Pinpoint the cell where the given text exists, returning its [x, y] midpoint coordinate. 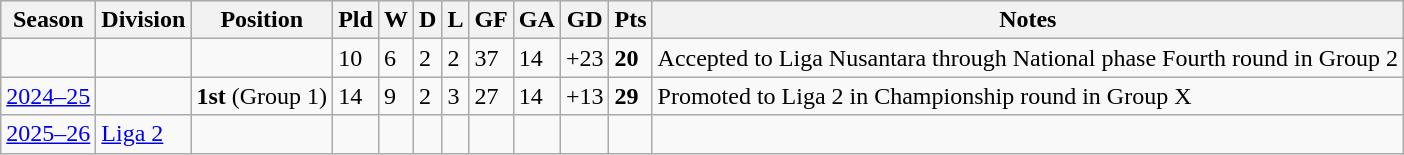
GA [536, 20]
2024–25 [48, 96]
2025–26 [48, 134]
6 [396, 58]
Promoted to Liga 2 in Championship round in Group X [1028, 96]
27 [491, 96]
Division [144, 20]
GD [584, 20]
Position [262, 20]
20 [630, 58]
29 [630, 96]
GF [491, 20]
Pld [356, 20]
Notes [1028, 20]
Pts [630, 20]
10 [356, 58]
Season [48, 20]
+23 [584, 58]
D [427, 20]
Liga 2 [144, 134]
3 [456, 96]
+13 [584, 96]
W [396, 20]
1st (Group 1) [262, 96]
9 [396, 96]
L [456, 20]
37 [491, 58]
Accepted to Liga Nusantara through National phase Fourth round in Group 2 [1028, 58]
